Scan for the cell matching the given text and deliver its (x, y) coordinate at center. 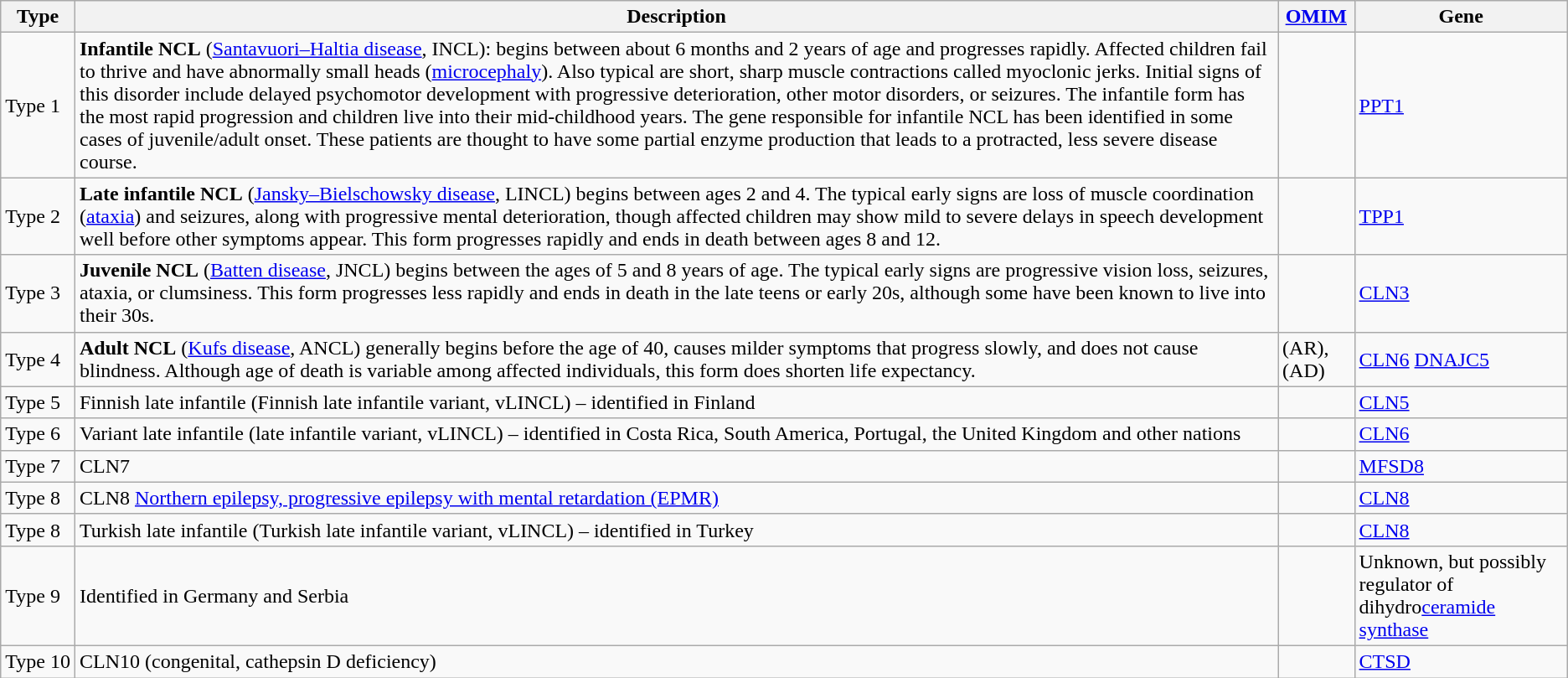
Type 7 (39, 466)
Turkish late infantile (Turkish late infantile variant, vLINCL) – identified in Turkey (676, 530)
PPT1 (1461, 106)
Gene (1461, 17)
Type 10 (39, 661)
CLN5 (1461, 402)
Unknown, but possibly regulator of dihydroceramide synthase (1461, 595)
Type 2 (39, 216)
MFSD8 (1461, 466)
Type 5 (39, 402)
Identified in Germany and Serbia (676, 595)
CLN6 (1461, 434)
CLN10 (congenital, cathepsin D deficiency) (676, 661)
Type (39, 17)
Type 6 (39, 434)
CTSD (1461, 661)
Description (676, 17)
TPP1 (1461, 216)
Finnish late infantile (Finnish late infantile variant, vLINCL) – identified in Finland (676, 402)
Variant late infantile (late infantile variant, vLINCL) – identified in Costa Rica, South America, Portugal, the United Kingdom and other nations (676, 434)
OMIM (1317, 17)
Type 1 (39, 106)
Type 9 (39, 595)
CLN8 Northern epilepsy, progressive epilepsy with mental retardation (EPMR) (676, 498)
CLN7 (676, 466)
CLN6 DNAJC5 (1461, 359)
(AR), (AD) (1317, 359)
CLN3 (1461, 293)
Type 4 (39, 359)
Type 3 (39, 293)
